Find where the given text appears and provide that cell's center as [X, Y] coordinate. 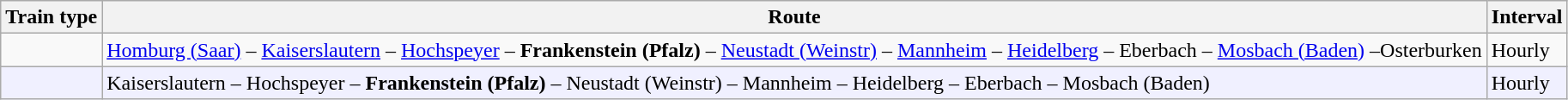
Kaiserslautern – Hochspeyer – Frankenstein (Pfalz) – Neustadt (Weinstr) – Mannheim – Heidelberg – Eberbach – Mosbach (Baden) [795, 83]
Interval [1527, 17]
Train type [52, 17]
Route [795, 17]
